Identify which cell holds the provided text, then report its [X, Y] central coordinate. 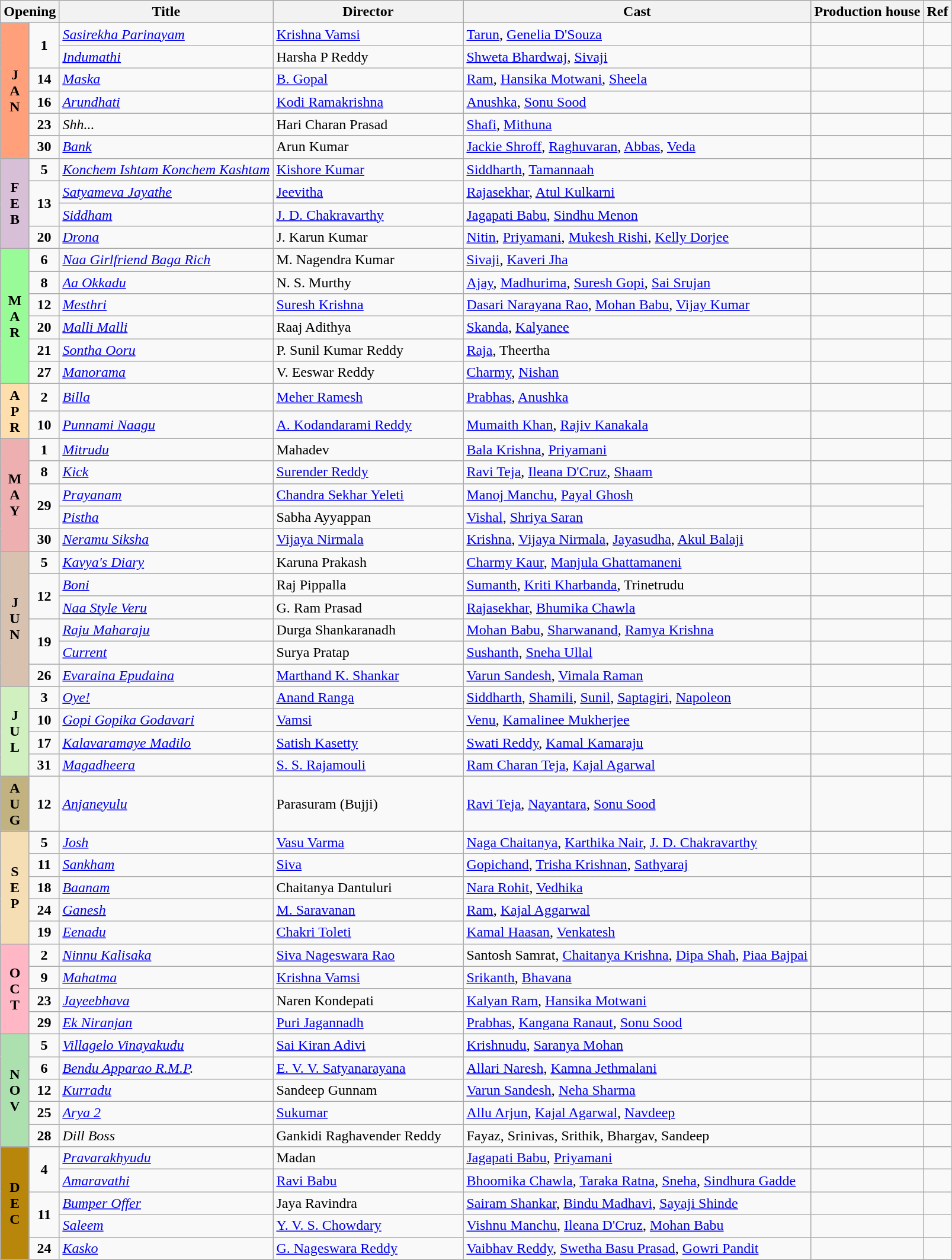
Ek Niranjan [166, 1022]
Baanam [166, 887]
Konchem Ishtam Konchem Kashtam [166, 169]
OCT [15, 989]
28 [44, 1136]
Kasko [166, 1248]
Satyameva Jayathe [166, 192]
Chaitanya Dantuluri [368, 887]
Jagapati Babu, Priyamani [637, 1158]
Meher Ramesh [368, 397]
Varun Sandesh, Neha Sharma [637, 1091]
Ravi Teja, Ileana D'Cruz, Shaam [637, 472]
Ravi Teja, Nayantara, Sonu Sood [637, 804]
Siddham [166, 214]
Ravi Babu [368, 1181]
E. V. V. Satyanarayana [368, 1068]
Ram, Hansika Motwani, Sheela [637, 79]
Siddharth, Shamili, Sunil, Saptagiri, Napoleon [637, 698]
Sushanth, Sneha Ullal [637, 652]
Harsha P Reddy [368, 57]
V. Eeswar Reddy [368, 373]
JAN [15, 91]
Pravarakhyudu [166, 1158]
Santosh Samrat, Chaitanya Krishna, Dipa Shah, Piaa Bajpai [637, 955]
Manoj Manchu, Payal Ghosh [637, 495]
Jeevitha [368, 192]
Current [166, 652]
Gopichand, Trisha Krishnan, Sathyaraj [637, 865]
Sumanth, Kriti Kharbanda, Trinetrudu [637, 585]
Varun Sandesh, Vimala Raman [637, 675]
Raaj Adithya [368, 328]
J. Karun Kumar [368, 237]
Evaraina Epudaina [166, 675]
Raja, Theertha [637, 350]
Kavya's Diary [166, 562]
Gankidi Raghavender Reddy [368, 1136]
Mesthri [166, 305]
Vasu Varma [368, 842]
Ajay, Madhurima, Suresh Gopi, Sai Srujan [637, 283]
Tarun, Genelia D'Souza [637, 34]
Kick [166, 472]
Josh [166, 842]
Krishna, Vijaya Nirmala, Jayasudha, Akul Balaji [637, 540]
18 [44, 887]
Y. V. S. Chowdary [368, 1226]
P. Sunil Kumar Reddy [368, 350]
G. Nageswara Reddy [368, 1248]
Jackie Shroff, Raghuvaran, Abbas, Veda [637, 147]
Mitrudu [166, 450]
Arun Kumar [368, 147]
Pistha [166, 517]
MAR [15, 316]
Arya 2 [166, 1113]
Sairam Shankar, Bindu Madhavi, Sayaji Shinde [637, 1203]
Gopi Gopika Godavari [166, 720]
FEB [15, 203]
14 [44, 79]
Cast [637, 12]
Anand Ranga [368, 698]
Vijaya Nirmala [368, 540]
Srikanth, Bhavana [637, 977]
Sankham [166, 865]
27 [44, 373]
Naa Girlfriend Baga Rich [166, 259]
Eenadu [166, 932]
Drona [166, 237]
SEP [15, 887]
Parasuram (Bujji) [368, 804]
Villagelo Vinayakudu [166, 1045]
Shweta Bhardwaj, Sivaji [637, 57]
Naren Kondepati [368, 1000]
Kalyan Ram, Hansika Motwani [637, 1000]
Puri Jagannadh [368, 1022]
Title [166, 12]
S. S. Rajamouli [368, 765]
J. D. Chakravarthy [368, 214]
Prabhas, Kangana Ranaut, Sonu Sood [637, 1022]
Dasari Narayana Rao, Mohan Babu, Vijay Kumar [637, 305]
G. Ram Prasad [368, 607]
Vishal, Shriya Saran [637, 517]
MAY [15, 495]
Madan [368, 1158]
M. Nagendra Kumar [368, 259]
Jagapati Babu, Sindhu Menon [637, 214]
31 [44, 765]
Oye! [166, 698]
Bumper Offer [166, 1203]
Allari Naresh, Kamna Jethmalani [637, 1068]
Sai Kiran Adivi [368, 1045]
Hari Charan Prasad [368, 124]
Director [368, 12]
Venu, Kamalinee Mukherjee [637, 720]
Jayeebhava [166, 1000]
Shh... [166, 124]
9 [44, 977]
Dill Boss [166, 1136]
26 [44, 675]
APR [15, 411]
Amaravathi [166, 1181]
Charmy Kaur, Manjula Ghattamaneni [637, 562]
Marthand K. Shankar [368, 675]
Ram, Kajal Aggarwal [637, 910]
Skanda, Kalyanee [637, 328]
4 [44, 1169]
Sukumar [368, 1113]
Manorama [166, 373]
JUL [15, 732]
Bendu Apparao R.M.P. [166, 1068]
Ref [937, 12]
Nara Rohit, Vedhika [637, 887]
Mumaith Khan, Rajiv Kanakala [637, 425]
Billa [166, 397]
Ganesh [166, 910]
Maska [166, 79]
Surya Pratap [368, 652]
Boni [166, 585]
Satish Kasetty [368, 743]
Punnami Naagu [166, 425]
Chakri Toleti [368, 932]
Krishnudu, Saranya Mohan [637, 1045]
Sasirekha Parinayam [166, 34]
Vamsi [368, 720]
Production house [867, 12]
Surender Reddy [368, 472]
JUN [15, 618]
Rajasekhar, Bhumika Chawla [637, 607]
B. Gopal [368, 79]
NOV [15, 1090]
Naa Style Veru [166, 607]
16 [44, 102]
Charmy, Nishan [637, 373]
Neramu Siksha [166, 540]
Bala Krishna, Priyamani [637, 450]
Nitin, Priyamani, Mukesh Rishi, Kelly Dorjee [637, 237]
Arundhati [166, 102]
Ninnu Kalisaka [166, 955]
Allu Arjun, Kajal Agarwal, Navdeep [637, 1113]
Kishore Kumar [368, 169]
Jaya Ravindra [368, 1203]
M. Saravanan [368, 910]
Sontha Ooru [166, 350]
Kodi Ramakrishna [368, 102]
Mahadev [368, 450]
Sandeep Gunnam [368, 1091]
Naga Chaitanya, Karthika Nair, J. D. Chakravarthy [637, 842]
25 [44, 1113]
Chandra Sekhar Yeleti [368, 495]
AUG [15, 804]
Ram Charan Teja, Kajal Agarwal [637, 765]
Swati Reddy, Kamal Kamaraju [637, 743]
Indumathi [166, 57]
Sabha Ayyappan [368, 517]
Opening [30, 12]
N. S. Murthy [368, 283]
3 [44, 698]
Siva [368, 865]
Suresh Krishna [368, 305]
Magadheera [166, 765]
13 [44, 203]
Siva Nageswara Rao [368, 955]
Malli Malli [166, 328]
Mohan Babu, Sharwanand, Ramya Krishna [637, 630]
Anushka, Sonu Sood [637, 102]
A. Kodandarami Reddy [368, 425]
Raj Pippalla [368, 585]
Mahatma [166, 977]
Saleem [166, 1226]
Fayaz, Srinivas, Srithik, Bhargav, Sandeep [637, 1136]
Bhoomika Chawla, Taraka Ratna, Sneha, Sindhura Gadde [637, 1181]
Sivaji, Kaveri Jha [637, 259]
Kamal Haasan, Venkatesh [637, 932]
Kalavaramaye Madilo [166, 743]
Aa Okkadu [166, 283]
Bank [166, 147]
Kurradu [166, 1091]
Shafi, Mithuna [637, 124]
Rajasekhar, Atul Kulkarni [637, 192]
Siddharth, Tamannaah [637, 169]
Durga Shankaranadh [368, 630]
Prabhas, Anushka [637, 397]
Vaibhav Reddy, Swetha Basu Prasad, Gowri Pandit [637, 1248]
Prayanam [166, 495]
Anjaneyulu [166, 804]
DEC [15, 1203]
21 [44, 350]
17 [44, 743]
Karuna Prakash [368, 562]
Vishnu Manchu, Ileana D'Cruz, Mohan Babu [637, 1226]
Raju Maharaju [166, 630]
